For the text-containing cell, return its midpoint in (x, y) coordinate format. 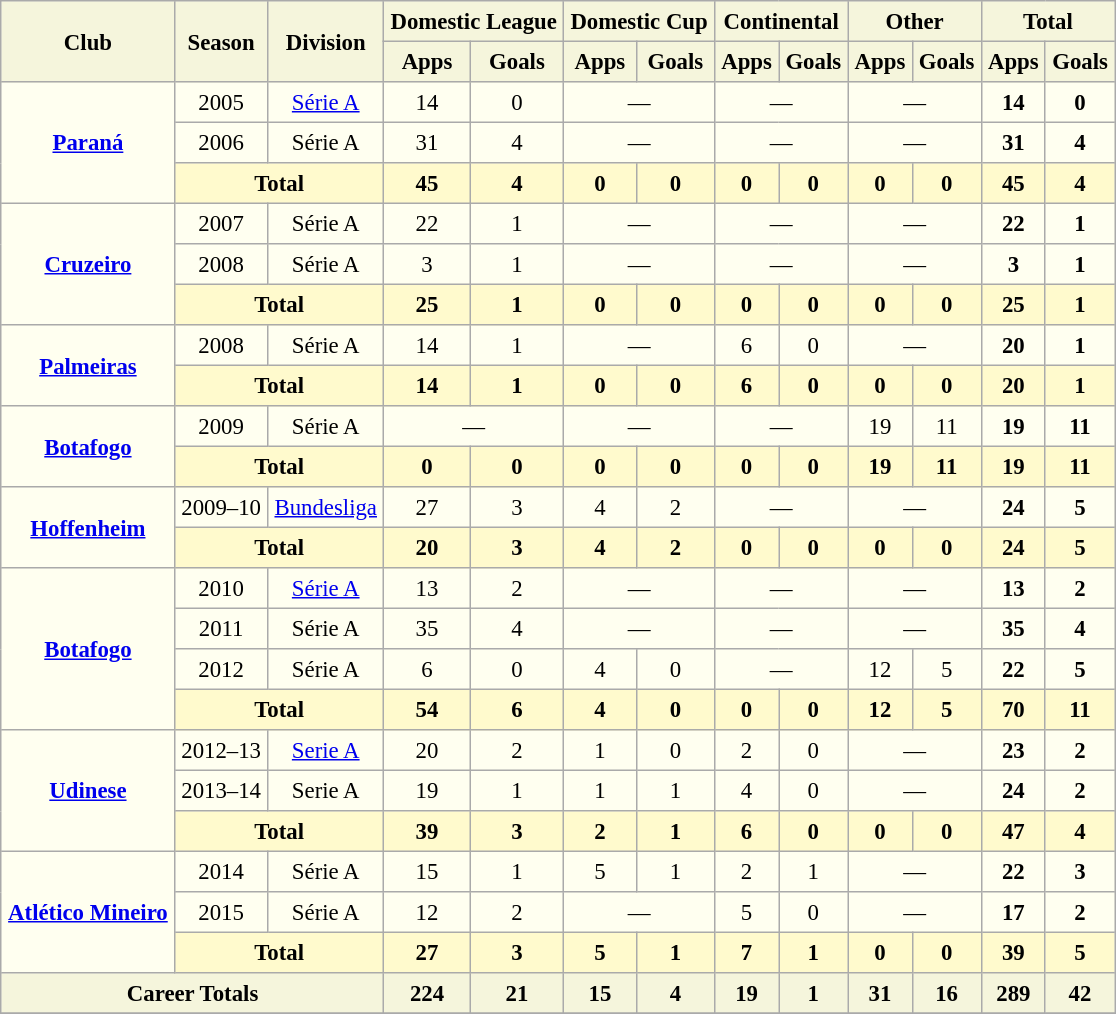
2005 (220, 102)
2006 (220, 142)
16 (946, 993)
2009–10 (220, 507)
2010 (220, 588)
2009 (220, 426)
Paraná (88, 143)
2015 (220, 912)
2014 (220, 871)
70 (1013, 709)
Cruzeiro (88, 264)
Palmeiras (88, 366)
2012–13 (220, 750)
21 (516, 993)
Division (326, 42)
23 (1013, 750)
2007 (220, 223)
2011 (220, 628)
289 (1013, 993)
Domestic League (474, 21)
2013–14 (220, 790)
224 (428, 993)
Other (914, 21)
Club (88, 42)
Continental (780, 21)
2012 (220, 669)
Udinese (88, 791)
Domestic Cup (640, 21)
42 (1080, 993)
Bundesliga (326, 507)
Career Totals (192, 993)
7 (746, 952)
Hoffenheim (88, 528)
Season (220, 42)
17 (1013, 912)
54 (428, 709)
47 (1013, 831)
Atlético Mineiro (88, 912)
